Return the (X, Y) coordinate for the center point of the cell that contains the specified text.  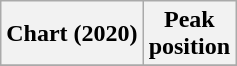
Peakposition (189, 34)
Chart (2020) (72, 34)
